Capture the cell that displays the provided text and extract its (x, y) central coordinate. 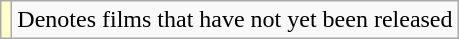
Denotes films that have not yet been released (235, 20)
